Extract the (X, Y) coordinate from the center of the cell holding the provided text.  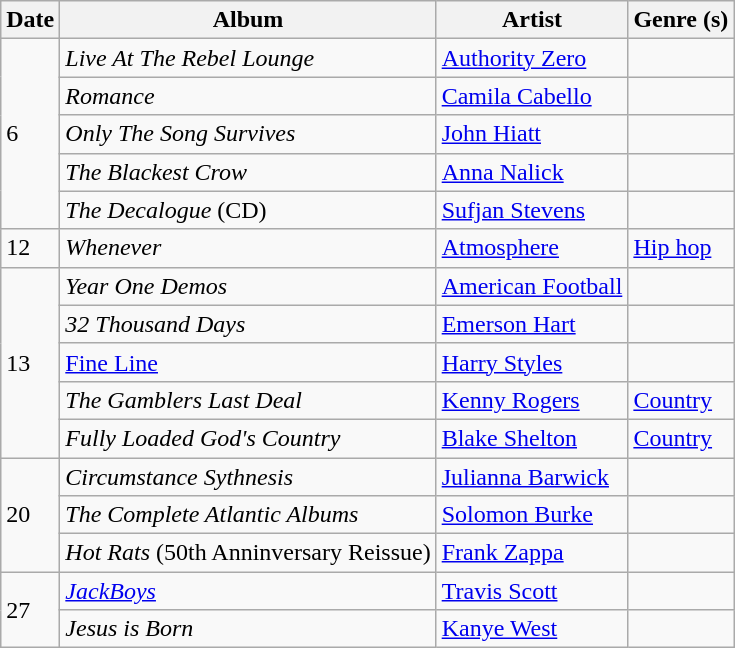
Julianna Barwick (532, 477)
Year One Demos (248, 286)
The Blackest Crow (248, 172)
Genre (s) (681, 20)
Circumstance Sythnesis (248, 477)
Anna Nalick (532, 172)
Only The Song Survives (248, 134)
Harry Styles (532, 362)
Live At The Rebel Lounge (248, 58)
Fully Loaded God's Country (248, 438)
20 (30, 515)
Romance (248, 96)
Travis Scott (532, 591)
Emerson Hart (532, 324)
Blake Shelton (532, 438)
Artist (532, 20)
27 (30, 610)
13 (30, 362)
JackBoys (248, 591)
6 (30, 134)
32 Thousand Days (248, 324)
Date (30, 20)
Kanye West (532, 629)
Jesus is Born (248, 629)
Solomon Burke (532, 515)
The Complete Atlantic Albums (248, 515)
Hot Rats (50th Anninversary Reissue) (248, 553)
Frank Zappa (532, 553)
Kenny Rogers (532, 400)
Hip hop (681, 248)
The Gamblers Last Deal (248, 400)
The Decalogue (CD) (248, 210)
Whenever (248, 248)
Sufjan Stevens (532, 210)
American Football (532, 286)
John Hiatt (532, 134)
Camila Cabello (532, 96)
12 (30, 248)
Atmosphere (532, 248)
Authority Zero (532, 58)
Album (248, 20)
Fine Line (248, 362)
